Return [X, Y] of the center of cell containing provided text 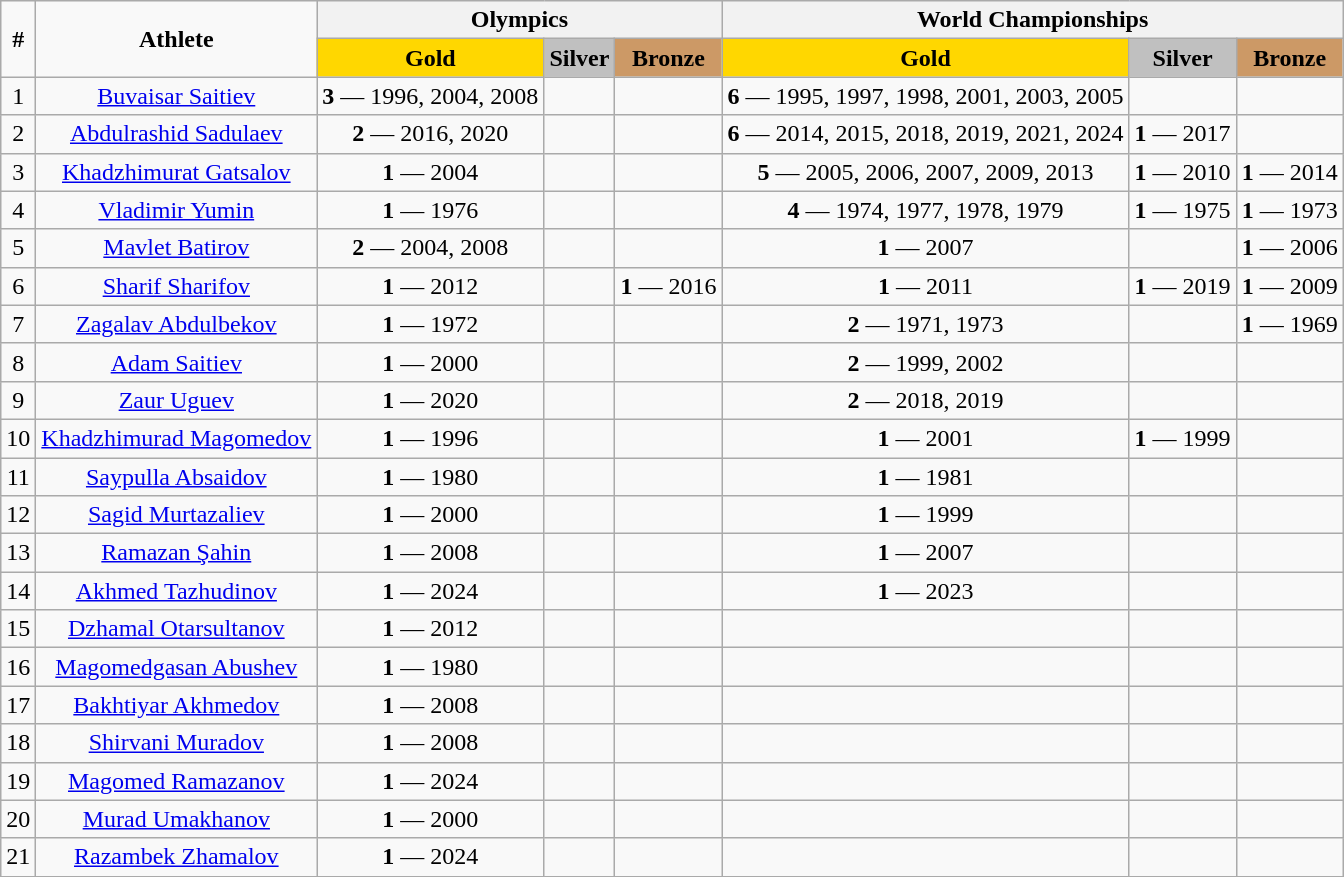
1 — 2006 [1290, 248]
1 — 1975 [1182, 210]
6 [18, 286]
1 — 1969 [1290, 324]
Ramazan Şahin [176, 553]
18 [18, 743]
1 — 2023 [926, 591]
Shirvani Muradov [176, 743]
2 — 2004, 2008 [430, 248]
2 — 1971, 1973 [926, 324]
Murad Umakhanov [176, 819]
9 [18, 400]
2 — 1999, 2002 [926, 362]
Athlete [176, 39]
1 — 1981 [926, 477]
1 — 2014 [1290, 172]
1 — 2020 [430, 400]
Adam Saitiev [176, 362]
Abdulrashid Sadulaev [176, 134]
1 — 1973 [1290, 210]
15 [18, 629]
1 — 2004 [430, 172]
Magomed Ramazanov [176, 781]
12 [18, 515]
Olympics [520, 20]
4 — 1974, 1977, 1978, 1979 [926, 210]
1 — 2010 [1182, 172]
1 — 2019 [1182, 286]
Bakhtiyar Akhmedov [176, 705]
2 [18, 134]
1 — 2011 [926, 286]
Saypulla Absaidov [176, 477]
World Championships [1032, 20]
Khadzhimurat Gatsalov [176, 172]
13 [18, 553]
Sagid Murtazaliev [176, 515]
Razambek Zhamalov [176, 857]
10 [18, 438]
6 — 2014, 2015, 2018, 2019, 2021, 2024 [926, 134]
Magomedgasan Abushev [176, 667]
Buvaisar Saitiev [176, 96]
Vladimir Yumin [176, 210]
Khadzhimurad Magomedov [176, 438]
17 [18, 705]
Sharif Sharifov [176, 286]
1 — 1976 [430, 210]
1 — 1972 [430, 324]
6 — 1995, 1997, 1998, 2001, 2003, 2005 [926, 96]
5 [18, 248]
3 — 1996, 2004, 2008 [430, 96]
21 [18, 857]
1 — 2016 [668, 286]
2 — 2018, 2019 [926, 400]
1 — 1996 [430, 438]
16 [18, 667]
Akhmed Tazhudinov [176, 591]
Mavlet Batirov [176, 248]
14 [18, 591]
2 — 2016, 2020 [430, 134]
Zagalav Abdulbekov [176, 324]
Zaur Uguev [176, 400]
20 [18, 819]
11 [18, 477]
3 [18, 172]
1 — 2017 [1182, 134]
4 [18, 210]
7 [18, 324]
1 — 2009 [1290, 286]
1 — 2001 [926, 438]
5 — 2005, 2006, 2007, 2009, 2013 [926, 172]
8 [18, 362]
1 [18, 96]
# [18, 39]
Dzhamal Otarsultanov [176, 629]
19 [18, 781]
